Output the [x, y] coordinate of the center of the cell containing the given text.  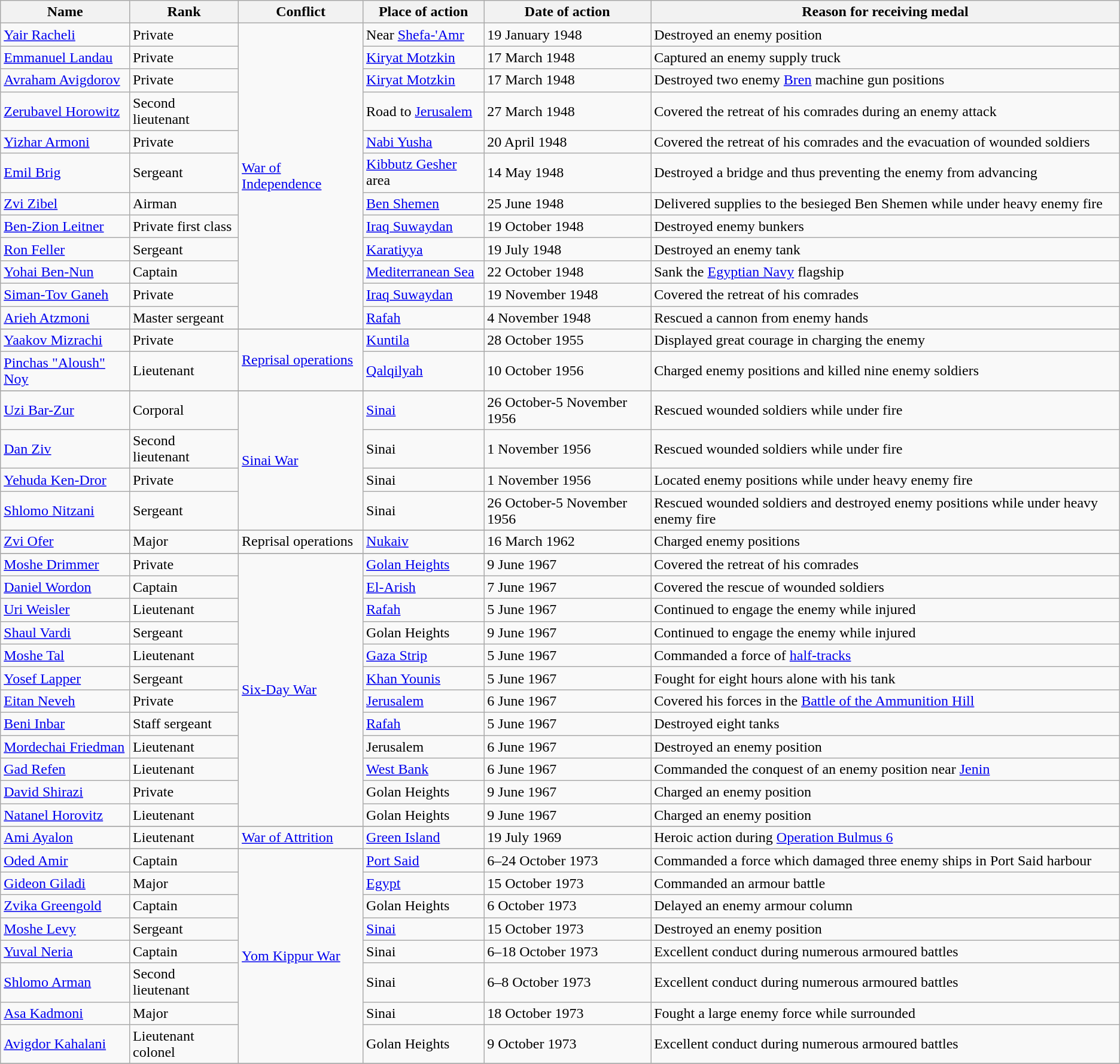
Sinai War [301, 461]
6–8 October 1973 [567, 983]
Charged enemy positions and killed nine enemy soldiers [885, 371]
Beni Inbar [65, 723]
Fought a large enemy force while surrounded [885, 1013]
Avigdor Kahalani [65, 1044]
Yuval Neria [65, 951]
Conflict [301, 12]
Kibbutz Gesher area [424, 172]
Zvi Zibel [65, 203]
Moshe Tal [65, 655]
Karatiyya [424, 249]
20 April 1948 [567, 142]
Yohai Ben-Nun [65, 272]
19 July 1969 [567, 838]
West Bank [424, 770]
Shlomo Nitzani [65, 511]
Rescued wounded soldiers and destroyed enemy positions while under heavy enemy fire [885, 511]
Eitan Neveh [65, 701]
18 October 1973 [567, 1013]
Zvi Ofer [65, 542]
Egypt [424, 883]
Destroyed an enemy tank [885, 249]
Shlomo Arman [65, 983]
Khan Younis [424, 678]
Gaza Strip [424, 655]
Road to Jerusalem [424, 111]
Near Shefa-'Amr [424, 35]
28 October 1955 [567, 341]
Covered the retreat of his comrades during an enemy attack [885, 111]
Yair Racheli [65, 35]
Reason for receiving medal [885, 12]
Commanded the conquest of an enemy position near Jenin [885, 770]
Delayed an enemy armour column [885, 906]
Covered his forces in the Battle of the Ammunition Hill [885, 701]
6–18 October 1973 [567, 951]
Zerubavel Horowitz [65, 111]
Displayed great courage in charging the enemy [885, 341]
Yosef Lapper [65, 678]
Green Island [424, 838]
Six-Day War [301, 689]
Rank [184, 12]
Ben-Zion Leitner [65, 226]
Uri Weisler [65, 610]
Corporal [184, 411]
Avraham Avigdorov [65, 80]
Ron Feller [65, 249]
Uzi Bar-Zur [65, 411]
7 June 1967 [567, 587]
War of Attrition [301, 838]
Nabi Yusha [424, 142]
Commanded an armour battle [885, 883]
El-Arish [424, 587]
Emmanuel Landau [65, 57]
Lieutenant colonel [184, 1044]
Moshe Drimmer [65, 564]
25 June 1948 [567, 203]
War of Independence [301, 176]
Oded Amir [65, 861]
Master sergeant [184, 318]
Daniel Wordon [65, 587]
Destroyed enemy bunkers [885, 226]
Date of action [567, 12]
Yaakov Mizrachi [65, 341]
Yizhar Armoni [65, 142]
Emil Brig [65, 172]
Kuntila [424, 341]
David Shirazi [65, 792]
Staff sergeant [184, 723]
Commanded a force which damaged three enemy ships in Port Said harbour [885, 861]
Destroyed a bridge and thus preventing the enemy from advancing [885, 172]
22 October 1948 [567, 272]
Port Said [424, 861]
Ami Ayalon [65, 838]
10 October 1956 [567, 371]
Qalqilyah [424, 371]
Destroyed eight tanks [885, 723]
Moshe Levy [65, 929]
Gad Refen [65, 770]
Yehuda Ken-Dror [65, 480]
6 October 1973 [567, 906]
Place of action [424, 12]
Ben Shemen [424, 203]
Charged enemy positions [885, 542]
4 November 1948 [567, 318]
Delivered supplies to the besieged Ben Shemen while under heavy enemy fire [885, 203]
Covered the rescue of wounded soldiers [885, 587]
Asa Kadmoni [65, 1013]
Gideon Giladi [65, 883]
Fought for eight hours alone with his tank [885, 678]
Arieh Atzmoni [65, 318]
Pinchas "Aloush" Noy [65, 371]
9 October 1973 [567, 1044]
Shaul Vardi [65, 633]
Covered the retreat of his comrades and the evacuation of wounded soldiers [885, 142]
Destroyed two enemy Bren machine gun positions [885, 80]
Rescued a cannon from enemy hands [885, 318]
Airman [184, 203]
14 May 1948 [567, 172]
Private first class [184, 226]
Heroic action during Operation Bulmus 6 [885, 838]
19 January 1948 [567, 35]
Sank the Egyptian Navy flagship [885, 272]
19 November 1948 [567, 294]
Commanded a force of half-tracks [885, 655]
19 October 1948 [567, 226]
16 March 1962 [567, 542]
6–24 October 1973 [567, 861]
Mordechai Friedman [65, 746]
Nukaiv [424, 542]
Name [65, 12]
19 July 1948 [567, 249]
Captured an enemy supply truck [885, 57]
Yom Kippur War [301, 956]
Located enemy positions while under heavy enemy fire [885, 480]
Zvika Greengold [65, 906]
Natanel Horovitz [65, 815]
Siman-Tov Ganeh [65, 294]
Mediterranean Sea [424, 272]
Dan Ziv [65, 449]
27 March 1948 [567, 111]
